Find where the given text appears and provide that cell's center as (x, y) coordinate. 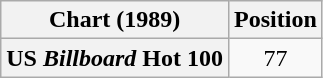
Position (276, 20)
Chart (1989) (115, 20)
77 (276, 58)
US Billboard Hot 100 (115, 58)
